Identify which cell holds the provided text, then report its (X, Y) central coordinate. 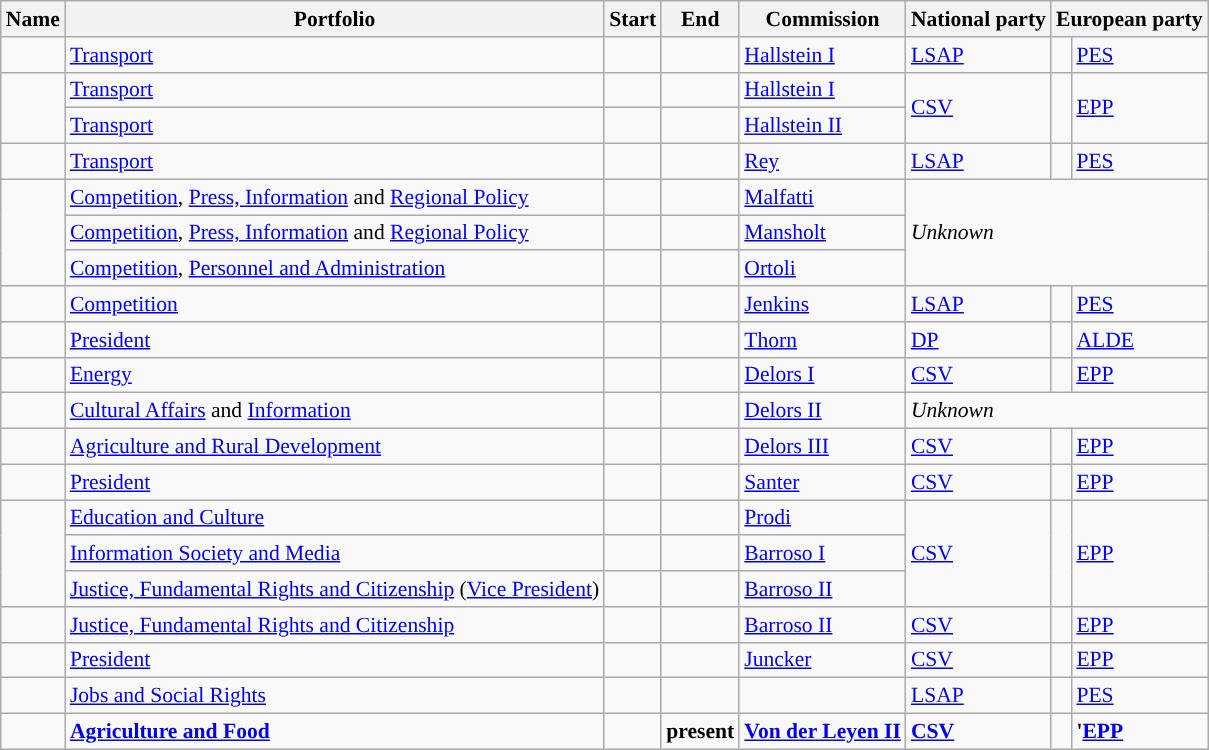
Mansholt (822, 233)
Competition, Personnel and Administration (334, 269)
Hallstein II (822, 126)
Delors I (822, 375)
Start (632, 19)
Delors III (822, 447)
Barroso I (822, 554)
European party (1130, 19)
Cultural Affairs and Information (334, 411)
Ortoli (822, 269)
Justice, Fundamental Rights and Citizenship (Vice President) (334, 589)
Agriculture and Food (334, 732)
DP (978, 340)
Santer (822, 482)
Agriculture and Rural Development (334, 447)
Energy (334, 375)
Delors II (822, 411)
ALDE (1139, 340)
Portfolio (334, 19)
Education and Culture (334, 518)
Von der Leyen II (822, 732)
End (700, 19)
Information Society and Media (334, 554)
Jobs and Social Rights (334, 696)
Commission (822, 19)
'EPP (1139, 732)
Prodi (822, 518)
Name (33, 19)
present (700, 732)
National party (978, 19)
Jenkins (822, 304)
Thorn (822, 340)
Malfatti (822, 197)
Juncker (822, 660)
Rey (822, 162)
Competition (334, 304)
Justice, Fundamental Rights and Citizenship (334, 625)
